Detect which cell encompasses the target text, then output its [x, y] center coordinate. 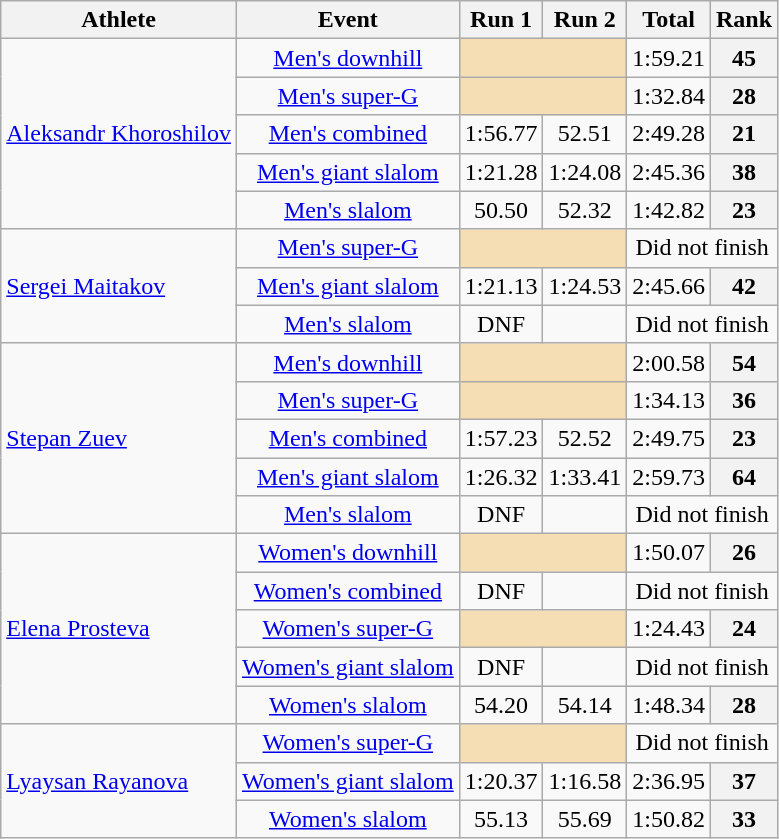
2:59.73 [669, 477]
Total [669, 20]
26 [744, 553]
1:42.82 [669, 210]
54.14 [585, 705]
1:24.08 [585, 172]
21 [744, 134]
Lyaysan Rayanova [119, 781]
Event [348, 20]
2:49.75 [669, 438]
1:21.28 [501, 172]
Aleksandr Khoroshilov [119, 134]
1:20.37 [501, 781]
2:45.36 [669, 172]
Sergei Maitakov [119, 286]
64 [744, 477]
55.69 [585, 819]
1:32.84 [669, 96]
Elena Prosteva [119, 629]
Rank [744, 20]
54.20 [501, 705]
52.32 [585, 210]
50.50 [501, 210]
36 [744, 400]
24 [744, 629]
33 [744, 819]
1:21.13 [501, 286]
1:33.41 [585, 477]
52.52 [585, 438]
Stepan Zuev [119, 438]
45 [744, 58]
1:26.32 [501, 477]
52.51 [585, 134]
1:56.77 [501, 134]
1:50.82 [669, 819]
2:49.28 [669, 134]
2:45.66 [669, 286]
2:36.95 [669, 781]
54 [744, 362]
1:50.07 [669, 553]
37 [744, 781]
42 [744, 286]
2:00.58 [669, 362]
1:57.23 [501, 438]
1:48.34 [669, 705]
55.13 [501, 819]
1:59.21 [669, 58]
Run 1 [501, 20]
1:24.53 [585, 286]
1:24.43 [669, 629]
Athlete [119, 20]
1:16.58 [585, 781]
1:34.13 [669, 400]
38 [744, 172]
Women's combined [348, 591]
Run 2 [585, 20]
Women's downhill [348, 553]
